Extract the (X, Y) coordinate from the center of the cell holding the provided text.  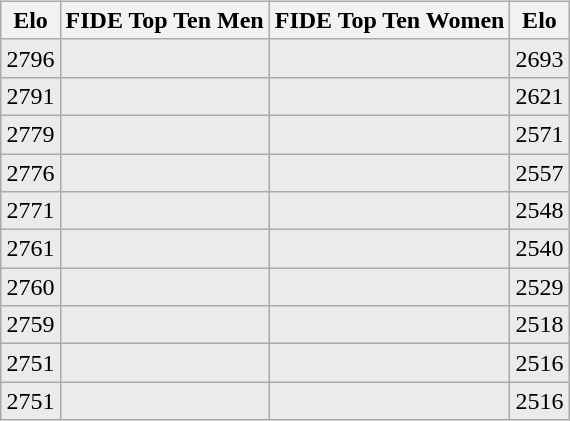
FIDE Top Ten Women (390, 20)
2518 (540, 325)
2796 (30, 58)
2621 (540, 96)
2540 (540, 249)
2760 (30, 287)
2779 (30, 134)
2771 (30, 211)
2548 (540, 211)
2571 (540, 134)
2693 (540, 58)
2529 (540, 287)
2791 (30, 96)
2776 (30, 173)
2761 (30, 249)
2759 (30, 325)
2557 (540, 173)
FIDE Top Ten Men (164, 20)
